From the cell containing the given text, extract its center point as (x, y) coordinate. 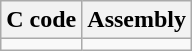
Assembly (137, 20)
C code (42, 20)
